Output the [x, y] coordinate of the center of the cell containing the given text.  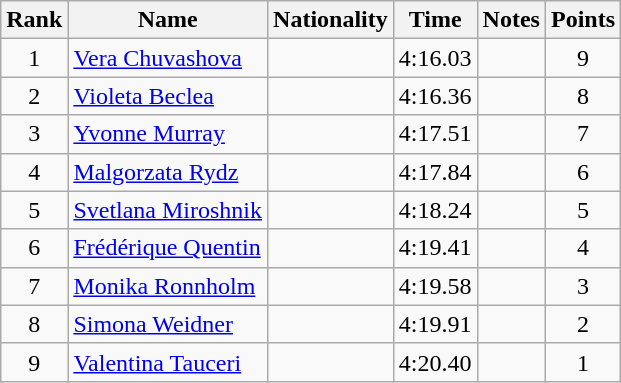
4:19.91 [435, 324]
Malgorzata Rydz [168, 172]
Notes [511, 20]
Frédérique Quentin [168, 248]
Nationality [331, 20]
Svetlana Miroshnik [168, 210]
Simona Weidner [168, 324]
4:17.51 [435, 134]
Monika Ronnholm [168, 286]
4:19.58 [435, 286]
Violeta Beclea [168, 96]
4:18.24 [435, 210]
4:16.36 [435, 96]
4:16.03 [435, 58]
4:17.84 [435, 172]
Time [435, 20]
Valentina Tauceri [168, 362]
Points [582, 20]
Name [168, 20]
Vera Chuvashova [168, 58]
4:19.41 [435, 248]
Yvonne Murray [168, 134]
4:20.40 [435, 362]
Rank [34, 20]
